Detect which cell encompasses the target text, then output its (X, Y) center coordinate. 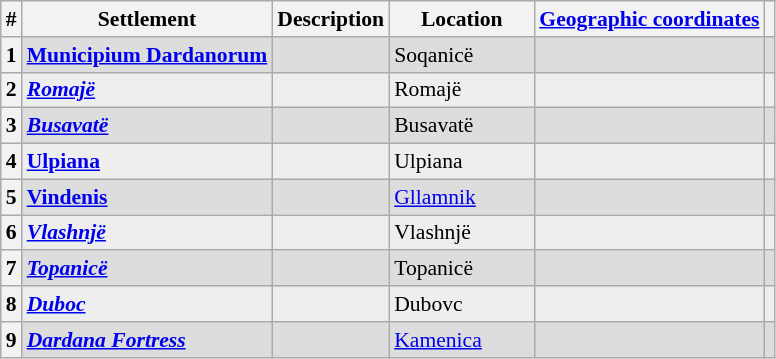
8 (12, 304)
Gllamnik (462, 197)
2 (12, 90)
Municipium Dardanorum (148, 55)
Geographic coordinates (649, 19)
Duboc (148, 304)
Dardana Fortress (148, 340)
Soqanicë (462, 55)
Vindenis (148, 197)
Settlement (148, 19)
5 (12, 197)
3 (12, 126)
Kamenica (462, 340)
7 (12, 269)
# (12, 19)
6 (12, 233)
Location (462, 19)
Dubovc (462, 304)
Description (330, 19)
1 (12, 55)
4 (12, 162)
9 (12, 340)
